Detect which cell encompasses the target text, then output its [X, Y] center coordinate. 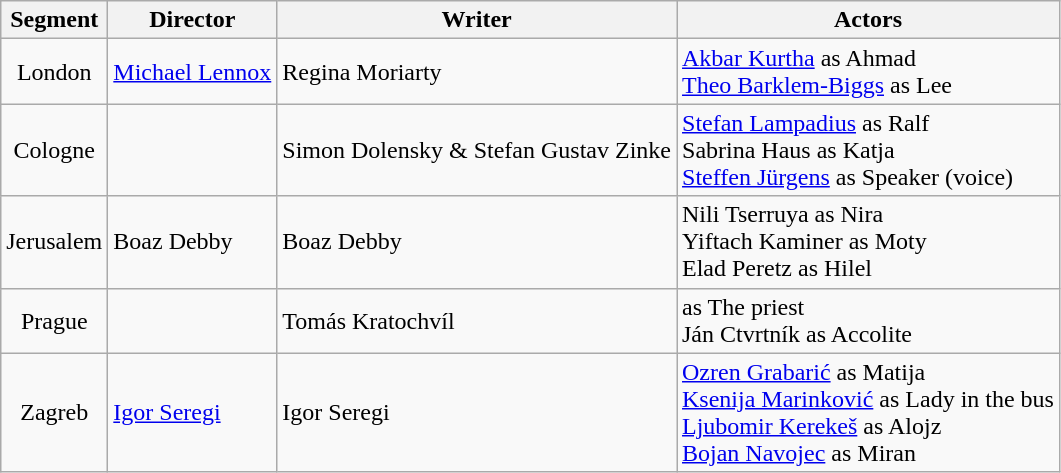
Stefan Lampadius as RalfSabrina Haus as KatjaSteffen Jürgens as Speaker (voice) [868, 150]
Director [192, 20]
Michael Lennox [192, 72]
Nili Tserruya as NiraYiftach Kaminer as MotyElad Peretz as Hilel [868, 242]
Zagreb [54, 412]
as The priestJán Ctvrtník as Accolite [868, 320]
Regina Moriarty [477, 72]
Ozren Grabarić as MatijaKsenija Marinković as Lady in the busLjubomir Kerekeš as AlojzBojan Navojec as Miran [868, 412]
Cologne [54, 150]
Segment [54, 20]
Jerusalem [54, 242]
Simon Dolensky & Stefan Gustav Zinke [477, 150]
Tomás Kratochvíl [477, 320]
Actors [868, 20]
London [54, 72]
Akbar Kurtha as AhmadTheo Barklem-Biggs as Lee [868, 72]
Writer [477, 20]
Prague [54, 320]
